Search for the cell housing the specified text and yield its [x, y] center coordinate. 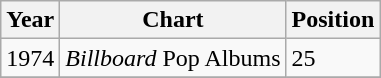
Position [333, 20]
Billboard Pop Albums [173, 58]
Year [30, 20]
1974 [30, 58]
25 [333, 58]
Chart [173, 20]
